For the text-containing cell, return its midpoint in (x, y) coordinate format. 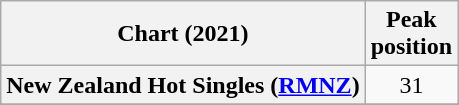
New Zealand Hot Singles (RMNZ) (183, 85)
Chart (2021) (183, 34)
Peakposition (411, 34)
31 (411, 85)
